Find where the given text appears and provide that cell's center as [x, y] coordinate. 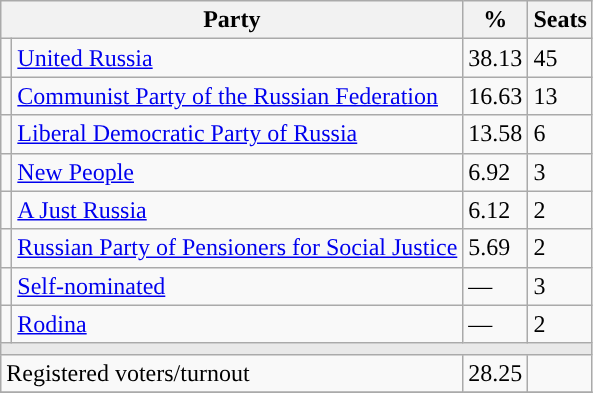
28.25 [496, 373]
38.13 [496, 58]
45 [560, 58]
Self-nominated [238, 286]
5.69 [496, 248]
New People [238, 172]
Registered voters/turnout [232, 373]
Russian Party of Pensioners for Social Justice [238, 248]
A Just Russia [238, 210]
6.12 [496, 210]
Seats [560, 20]
Liberal Democratic Party of Russia [238, 134]
Party [232, 20]
Rodina [238, 324]
% [496, 20]
United Russia [238, 58]
Communist Party of the Russian Federation [238, 96]
16.63 [496, 96]
6.92 [496, 172]
13 [560, 96]
6 [560, 134]
13.58 [496, 134]
